Pinpoint the cell where the given text exists, returning its (x, y) midpoint coordinate. 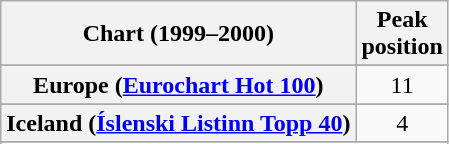
Europe (Eurochart Hot 100) (178, 85)
11 (402, 85)
Iceland (Íslenski Listinn Topp 40) (178, 123)
Peakposition (402, 34)
Chart (1999–2000) (178, 34)
4 (402, 123)
